Provide the (X, Y) coordinate of the cell's center where the given text is located.  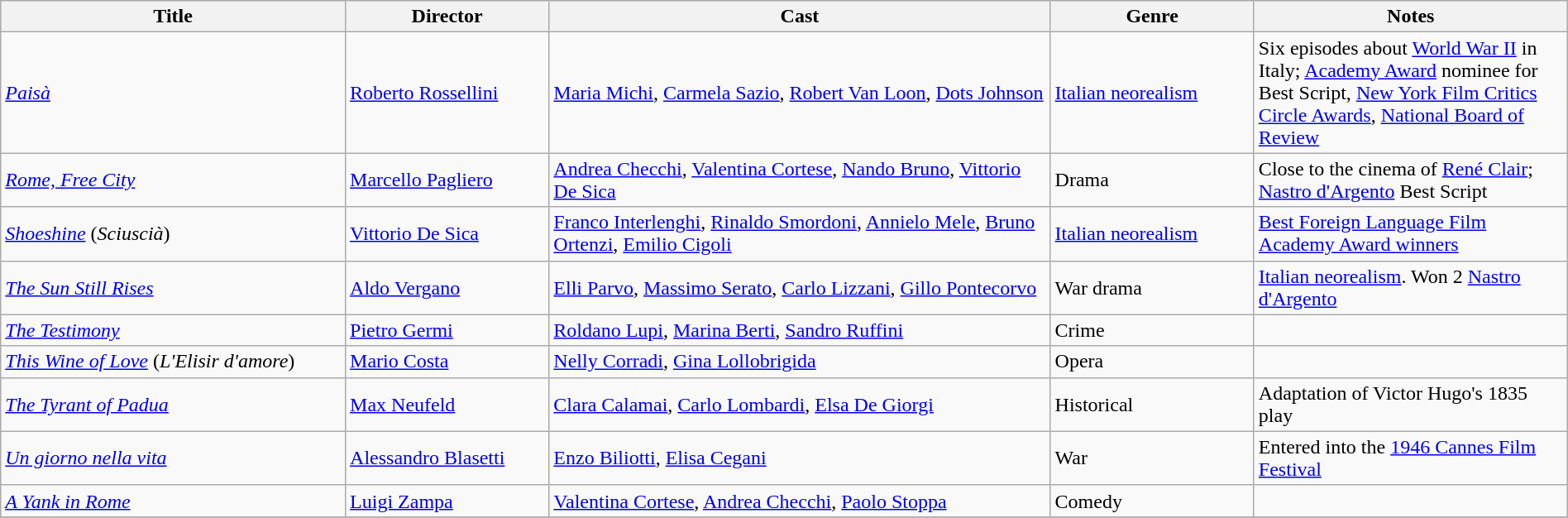
Drama (1152, 180)
Aldo Vergano (447, 288)
Maria Michi, Carmela Sazio, Robert Van Loon, Dots Johnson (800, 93)
Shoeshine (Sciuscià) (174, 233)
Director (447, 17)
The Tyrant of Padua (174, 404)
Close to the cinema of René Clair; Nastro d'Argento Best Script (1411, 180)
Historical (1152, 404)
Best Foreign Language Film Academy Award winners (1411, 233)
Paisà (174, 93)
Genre (1152, 17)
Franco Interlenghi, Rinaldo Smordoni, Annielo Mele, Bruno Ortenzi, Emilio Cigoli (800, 233)
Crime (1152, 330)
Max Neufeld (447, 404)
Cast (800, 17)
Marcello Pagliero (447, 180)
Roldano Lupi, Marina Berti, Sandro Ruffini (800, 330)
Elli Parvo, Massimo Serato, Carlo Lizzani, Gillo Pontecorvo (800, 288)
Nelly Corradi, Gina Lollobrigida (800, 362)
Valentina Cortese, Andrea Checchi, Paolo Stoppa (800, 501)
War (1152, 458)
Un giorno nella vita (174, 458)
Italian neorealism. Won 2 Nastro d'Argento (1411, 288)
Adaptation of Victor Hugo's 1835 play (1411, 404)
Andrea Checchi, Valentina Cortese, Nando Bruno, Vittorio De Sica (800, 180)
Alessandro Blasetti (447, 458)
Roberto Rossellini (447, 93)
Mario Costa (447, 362)
War drama (1152, 288)
Notes (1411, 17)
Luigi Zampa (447, 501)
This Wine of Love (L'Elisir d'amore) (174, 362)
Comedy (1152, 501)
Pietro Germi (447, 330)
The Testimony (174, 330)
Vittorio De Sica (447, 233)
Six episodes about World War II in Italy; Academy Award nominee for Best Script, New York Film Critics Circle Awards, National Board of Review (1411, 93)
Rome, Free City (174, 180)
Title (174, 17)
Clara Calamai, Carlo Lombardi, Elsa De Giorgi (800, 404)
Entered into the 1946 Cannes Film Festival (1411, 458)
The Sun Still Rises (174, 288)
Opera (1152, 362)
A Yank in Rome (174, 501)
Enzo Biliotti, Elisa Cegani (800, 458)
